Identify which cell holds the provided text, then report its [X, Y] central coordinate. 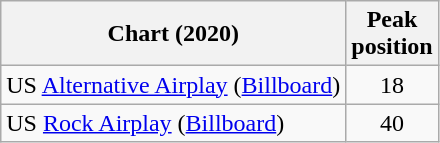
US Rock Airplay (Billboard) [174, 123]
18 [392, 85]
US Alternative Airplay (Billboard) [174, 85]
40 [392, 123]
Peakposition [392, 34]
Chart (2020) [174, 34]
